Provide the (X, Y) coordinate of the cell's center where the given text is located.  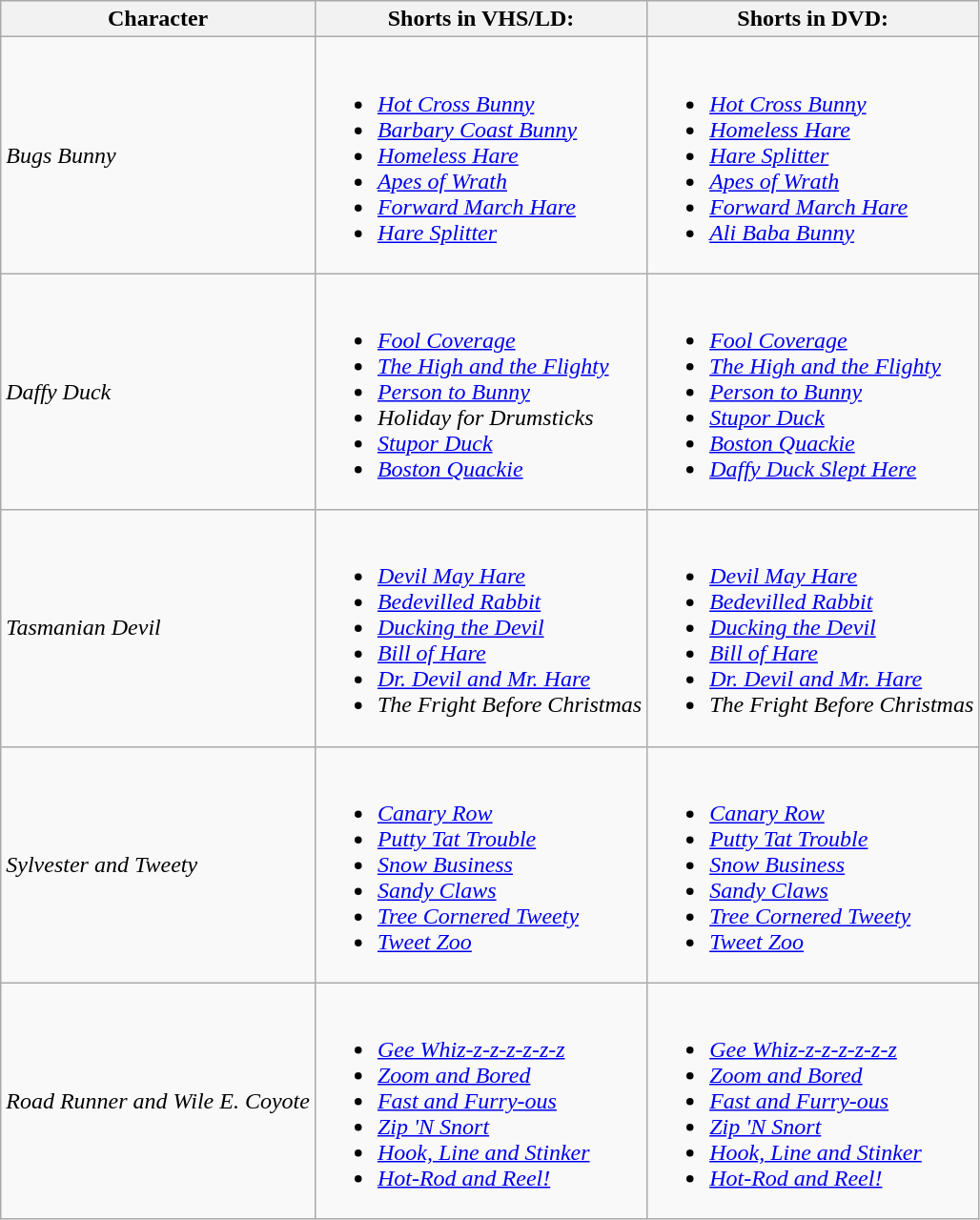
Fool CoverageThe High and the FlightyPerson to BunnyStupor DuckBoston QuackieDaffy Duck Slept Here (813, 392)
Tasmanian Devil (158, 628)
Shorts in DVD: (813, 19)
Sylvester and Tweety (158, 864)
Bugs Bunny (158, 155)
Hot Cross BunnyBarbary Coast BunnyHomeless HareApes of WrathForward March HareHare Splitter (480, 155)
Road Runner and Wile E. Coyote (158, 1101)
Shorts in VHS/LD: (480, 19)
Fool CoverageThe High and the FlightyPerson to BunnyHoliday for DrumsticksStupor DuckBoston Quackie (480, 392)
Character (158, 19)
Daffy Duck (158, 392)
Hot Cross BunnyHomeless HareHare SplitterApes of WrathForward March HareAli Baba Bunny (813, 155)
